Extract the [x, y] coordinate from the center of the cell holding the provided text.  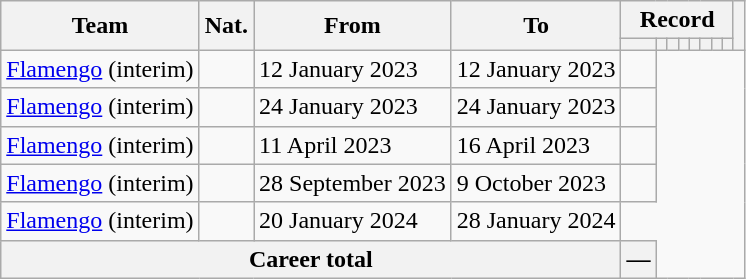
Nat. [226, 26]
Career total [311, 259]
To [536, 26]
28 September 2023 [353, 183]
28 January 2024 [536, 221]
11 April 2023 [353, 145]
From [353, 26]
20 January 2024 [353, 221]
Team [100, 26]
16 April 2023 [536, 145]
9 October 2023 [536, 183]
— [638, 259]
Record [677, 20]
